Pinpoint the cell where the given text exists, returning its (X, Y) midpoint coordinate. 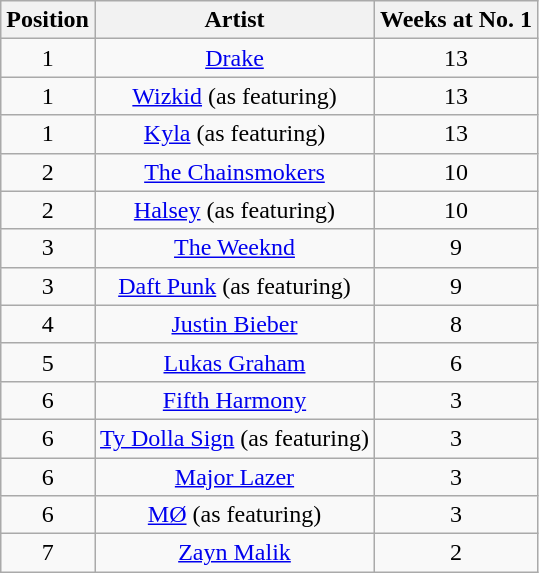
Halsey (as featuring) (234, 210)
Artist (234, 20)
The Weeknd (234, 248)
Major Lazer (234, 477)
8 (456, 324)
The Chainsmokers (234, 172)
Lukas Graham (234, 362)
Zayn Malik (234, 553)
Ty Dolla Sign (as featuring) (234, 438)
Position (48, 20)
Justin Bieber (234, 324)
4 (48, 324)
5 (48, 362)
Weeks at No. 1 (456, 20)
MØ (as featuring) (234, 515)
Daft Punk (as featuring) (234, 286)
Wizkid (as featuring) (234, 96)
Drake (234, 58)
7 (48, 553)
Fifth Harmony (234, 400)
Kyla (as featuring) (234, 134)
